Search for the cell housing the specified text and yield its [X, Y] center coordinate. 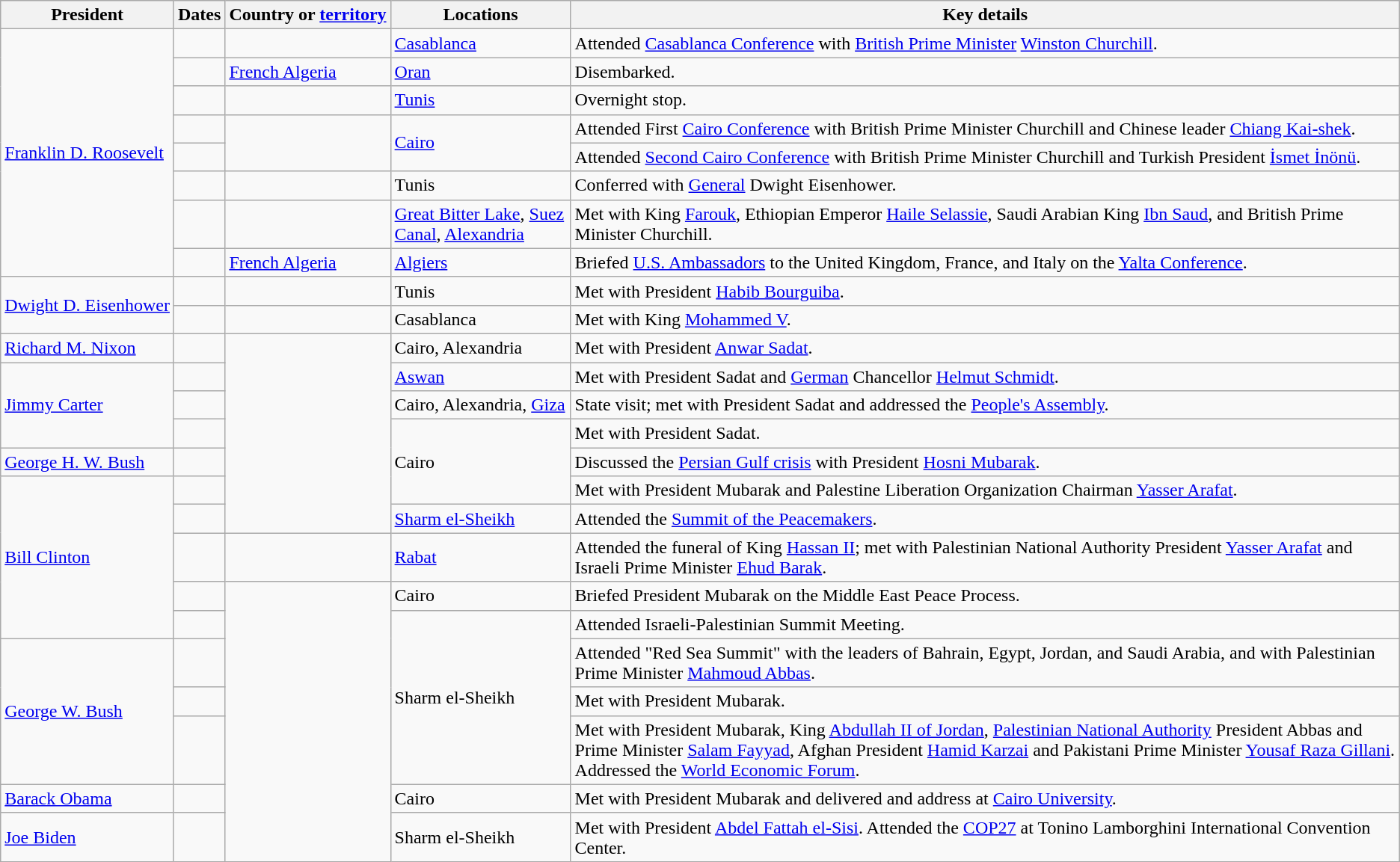
Franklin D. Roosevelt [87, 153]
Met with King Mohammed V. [985, 319]
Bill Clinton [87, 558]
Met with President Mubarak and Palestine Liberation Organization Chairman Yasser Arafat. [985, 490]
Jimmy Carter [87, 404]
Attended the funeral of King Hassan II; met with Palestinian National Authority President Yasser Arafat and Israeli Prime Minister Ehud Barak. [985, 558]
Met with President Anwar Sadat. [985, 348]
Conferred with General Dwight Eisenhower. [985, 185]
Overnight stop. [985, 100]
Attended Second Cairo Conference with British Prime Minister Churchill and Turkish President İsmet İnönü. [985, 157]
Briefed U.S. Ambassadors to the United Kingdom, France, and Italy on the Yalta Conference. [985, 262]
Aswan [480, 376]
Attended Israeli-Palestinian Summit Meeting. [985, 624]
Attended the Summit of the Peacemakers. [985, 519]
Attended "Red Sea Summit" with the leaders of Bahrain, Egypt, Jordan, and Saudi Arabia, and with Palestinian Prime Minister Mahmoud Abbas. [985, 662]
Met with President Sadat. [985, 434]
Joe Biden [87, 837]
Cairo, Alexandria, Giza [480, 405]
Algiers [480, 262]
Met with President Mubarak and delivered and address at Cairo University. [985, 798]
Dates [199, 15]
Great Bitter Lake, Suez Canal, Alexandria [480, 224]
Key details [985, 15]
George W. Bush [87, 712]
Dwight D. Eisenhower [87, 305]
Met with President Abdel Fattah el-Sisi. Attended the COP27 at Tonino Lamborghini International Convention Center. [985, 837]
Met with President Sadat and German Chancellor Helmut Schmidt. [985, 376]
Oran [480, 72]
Richard M. Nixon [87, 348]
Briefed President Mubarak on the Middle East Peace Process. [985, 596]
Attended First Cairo Conference with British Prime Minister Churchill and Chinese leader Chiang Kai-shek. [985, 129]
Locations [480, 15]
Met with King Farouk, Ethiopian Emperor Haile Selassie, Saudi Arabian King Ibn Saud, and British Prime Minister Churchill. [985, 224]
Met with President Mubarak. [985, 701]
Disembarked. [985, 72]
State visit; met with President Sadat and addressed the People's Assembly. [985, 405]
Barack Obama [87, 798]
Attended Casablanca Conference with British Prime Minister Winston Churchill. [985, 43]
President [87, 15]
Discussed the Persian Gulf crisis with President Hosni Mubarak. [985, 462]
Met with President Habib Bourguiba. [985, 291]
Rabat [480, 558]
George H. W. Bush [87, 462]
Cairo, Alexandria [480, 348]
Country or territory [308, 15]
